Scan for the cell matching the given text and deliver its (x, y) coordinate at center. 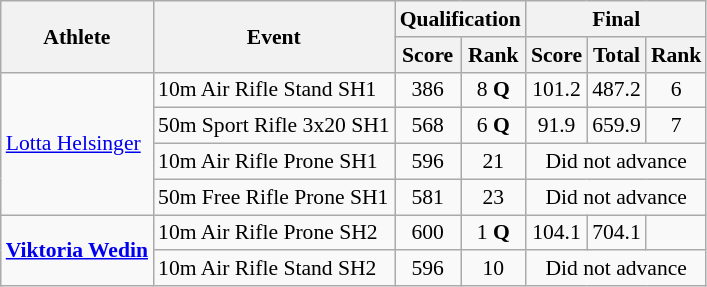
600 (428, 233)
10m Air Rifle Stand SH2 (274, 269)
581 (428, 197)
21 (494, 162)
Lotta Helsinger (77, 143)
704.1 (616, 233)
Viktoria Wedin (77, 250)
91.9 (556, 126)
7 (676, 126)
50m Free Rifle Prone SH1 (274, 197)
1 Q (494, 233)
568 (428, 126)
10 (494, 269)
10m Air Rifle Prone SH2 (274, 233)
10m Air Rifle Stand SH1 (274, 90)
487.2 (616, 90)
386 (428, 90)
Total (616, 55)
Final (616, 19)
101.2 (556, 90)
6 (676, 90)
Athlete (77, 36)
6 Q (494, 126)
104.1 (556, 233)
50m Sport Rifle 3x20 SH1 (274, 126)
8 Q (494, 90)
Qualification (460, 19)
659.9 (616, 126)
23 (494, 197)
10m Air Rifle Prone SH1 (274, 162)
Event (274, 36)
